For the text-containing cell, return its midpoint in (x, y) coordinate format. 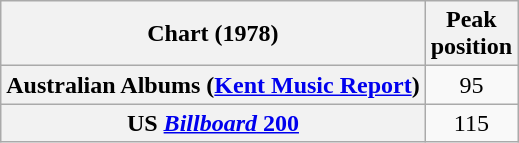
115 (471, 123)
Chart (1978) (213, 34)
Australian Albums (Kent Music Report) (213, 85)
Peakposition (471, 34)
US Billboard 200 (213, 123)
95 (471, 85)
